From the cell containing the given text, extract its center point as [x, y] coordinate. 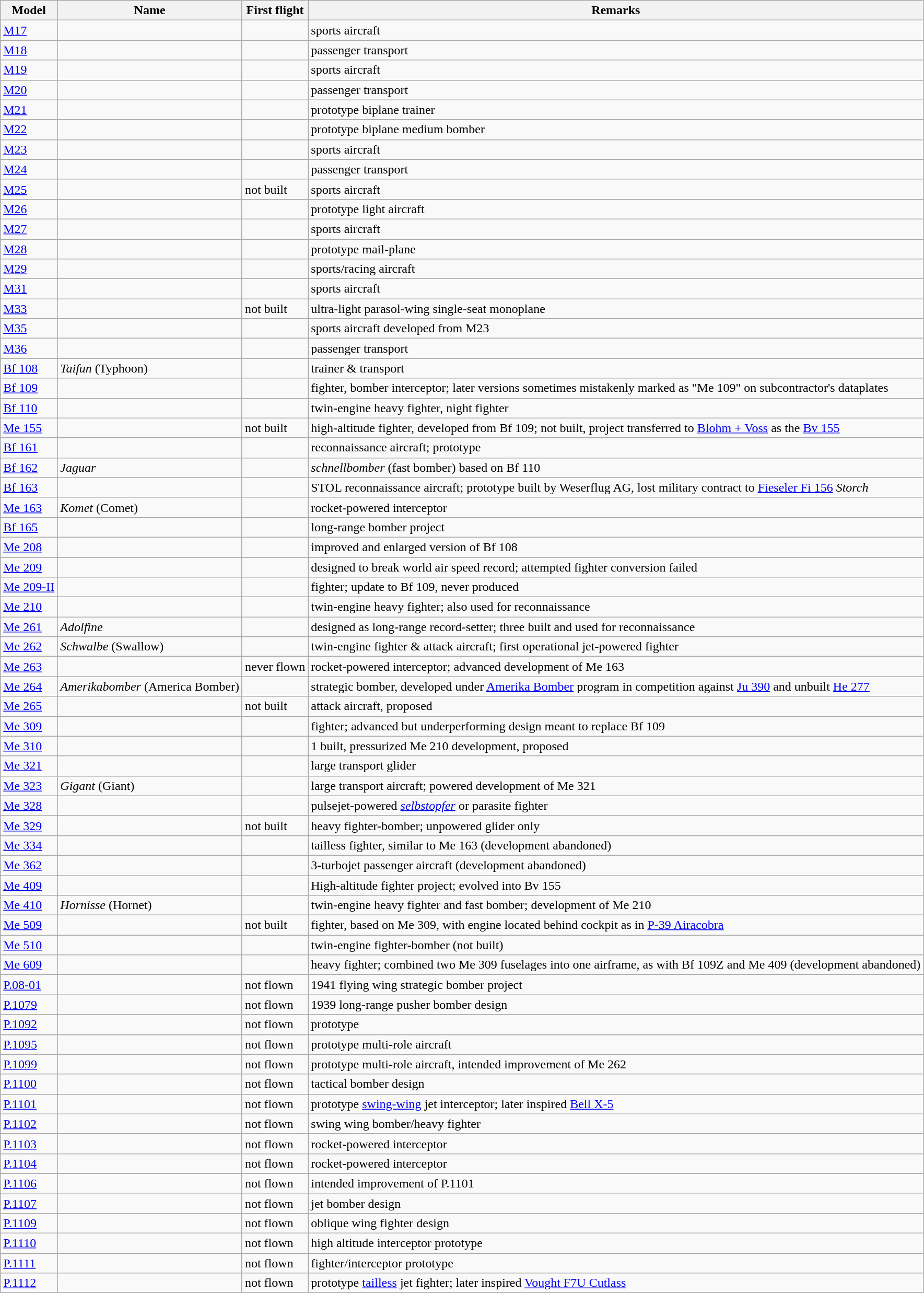
M35 [29, 329]
Adolfine [150, 627]
STOL reconnaissance aircraft; prototype built by Weserflug AG, lost military contract to Fieseler Fi 156 Storch [616, 487]
M36 [29, 348]
M23 [29, 149]
Me 310 [29, 746]
rocket-powered interceptor; advanced development of Me 163 [616, 667]
M26 [29, 209]
Me 329 [29, 825]
Me 334 [29, 845]
strategic bomber, developed under Amerika Bomber program in competition against Ju 390 and unbuilt He 277 [616, 686]
Bf 109 [29, 388]
twin-engine fighter & attack aircraft; first operational jet-powered fighter [616, 647]
Me 609 [29, 965]
high-altitude fighter, developed from Bf 109; not built, project transferred to Blohm + Voss as the Bv 155 [616, 428]
1939 long-range pusher bomber design [616, 1005]
Taifun (Typhoon) [150, 368]
1 built, pressurized Me 210 development, proposed [616, 746]
High-altitude fighter project; evolved into Bv 155 [616, 886]
twin-engine heavy fighter, night fighter [616, 408]
long-range bomber project [616, 527]
twin-engine fighter-bomber (not built) [616, 945]
P.1103 [29, 1144]
Me 209-II [29, 587]
Me 509 [29, 925]
Bf 110 [29, 408]
Me 265 [29, 706]
sports/racing aircraft [616, 269]
trainer & transport [616, 368]
heavy fighter; combined two Me 309 fuselages into one airframe, as with Bf 109Z and Me 409 (development abandoned) [616, 965]
heavy fighter-bomber; unpowered glider only [616, 825]
high altitude interceptor prototype [616, 1243]
fighter, bomber interceptor; later versions sometimes mistakenly marked as "Me 109" on subcontractor's dataplates [616, 388]
Name [150, 10]
prototype multi-role aircraft [616, 1044]
Me 209 [29, 567]
Me 410 [29, 905]
fighter; update to Bf 109, never produced [616, 587]
tailless fighter, similar to Me 163 (development abandoned) [616, 845]
never flown [275, 667]
Me 262 [29, 647]
large transport glider [616, 766]
Hornisse (Hornet) [150, 905]
P.1111 [29, 1263]
Gigant (Giant) [150, 786]
Amerikabomber (America Bomber) [150, 686]
prototype multi-role aircraft, intended improvement of Me 262 [616, 1064]
Me 208 [29, 547]
M33 [29, 309]
prototype mail-plane [616, 249]
Bf 162 [29, 468]
M27 [29, 229]
1941 flying wing strategic bomber project [616, 985]
P.1106 [29, 1183]
Komet (Comet) [150, 507]
intended improvement of P.1101 [616, 1183]
twin-engine heavy fighter and fast bomber; development of Me 210 [616, 905]
Remarks [616, 10]
Me 155 [29, 428]
P.1092 [29, 1024]
P.1112 [29, 1283]
Me 362 [29, 865]
P.1095 [29, 1044]
prototype biplane medium bomber [616, 130]
prototype light aircraft [616, 209]
P.1099 [29, 1064]
Me 264 [29, 686]
improved and enlarged version of Bf 108 [616, 547]
P.1079 [29, 1005]
M22 [29, 130]
P.08-01 [29, 985]
Bf 163 [29, 487]
large transport aircraft; powered development of Me 321 [616, 786]
prototype biplane trainer [616, 110]
Bf 108 [29, 368]
attack aircraft, proposed [616, 706]
M28 [29, 249]
P.1100 [29, 1084]
Model [29, 10]
P.1110 [29, 1243]
twin-engine heavy fighter; also used for reconnaissance [616, 607]
M29 [29, 269]
P.1109 [29, 1224]
Jaguar [150, 468]
tactical bomber design [616, 1084]
designed as long-range record-setter; three built and used for reconnaissance [616, 627]
fighter, based on Me 309, with engine located behind cockpit as in P-39 Airacobra [616, 925]
Me 510 [29, 945]
oblique wing fighter design [616, 1224]
prototype [616, 1024]
Me 323 [29, 786]
M19 [29, 70]
M31 [29, 289]
Me 261 [29, 627]
designed to break world air speed record; attempted fighter conversion failed [616, 567]
fighter/interceptor prototype [616, 1263]
schnellbomber (fast bomber) based on Bf 110 [616, 468]
prototype tailless jet fighter; later inspired Vought F7U Cutlass [616, 1283]
sports aircraft developed from M23 [616, 329]
prototype swing-wing jet interceptor; later inspired Bell X-5 [616, 1104]
3-turbojet passenger aircraft (development abandoned) [616, 865]
M21 [29, 110]
P.1104 [29, 1163]
ultra-light parasol-wing single-seat monoplane [616, 309]
Schwalbe (Swallow) [150, 647]
Me 409 [29, 886]
Me 321 [29, 766]
P.1101 [29, 1104]
Me 328 [29, 806]
Bf 161 [29, 448]
Me 263 [29, 667]
swing wing bomber/heavy fighter [616, 1124]
pulsejet-powered selbstopfer or parasite fighter [616, 806]
reconnaissance aircraft; prototype [616, 448]
Me 163 [29, 507]
P.1102 [29, 1124]
Me 309 [29, 726]
Me 210 [29, 607]
M25 [29, 189]
M20 [29, 90]
P.1107 [29, 1203]
Bf 165 [29, 527]
First flight [275, 10]
jet bomber design [616, 1203]
M17 [29, 30]
M24 [29, 169]
fighter; advanced but underperforming design meant to replace Bf 109 [616, 726]
M18 [29, 50]
